Determine the (x, y) coordinate at the center of the cell enclosing the given text.  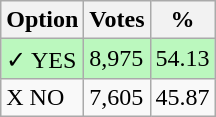
54.13 (182, 59)
X NO (42, 97)
Option (42, 20)
7,605 (117, 97)
45.87 (182, 97)
% (182, 20)
Votes (117, 20)
8,975 (117, 59)
✓ YES (42, 59)
